Find where the given text appears and provide that cell's center as [x, y] coordinate. 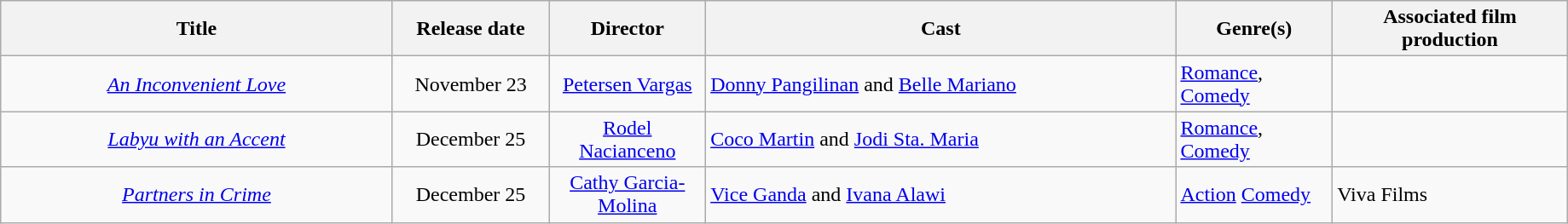
Director [628, 29]
Petersen Vargas [628, 83]
Labyu with an Accent [196, 140]
Associated film production [1450, 29]
Genre(s) [1254, 29]
Release date [471, 29]
Viva Films [1450, 194]
Vice Ganda and Ivana Alawi [941, 194]
Title [196, 29]
Action Comedy [1254, 194]
An Inconvenient Love [196, 83]
November 23 [471, 83]
Cast [941, 29]
Partners in Crime [196, 194]
Rodel Nacianceno [628, 140]
Coco Martin and Jodi Sta. Maria [941, 140]
Cathy Garcia-Molina [628, 194]
Donny Pangilinan and Belle Mariano [941, 83]
